Locate the cell with the specified text and output its (x, y) center coordinate. 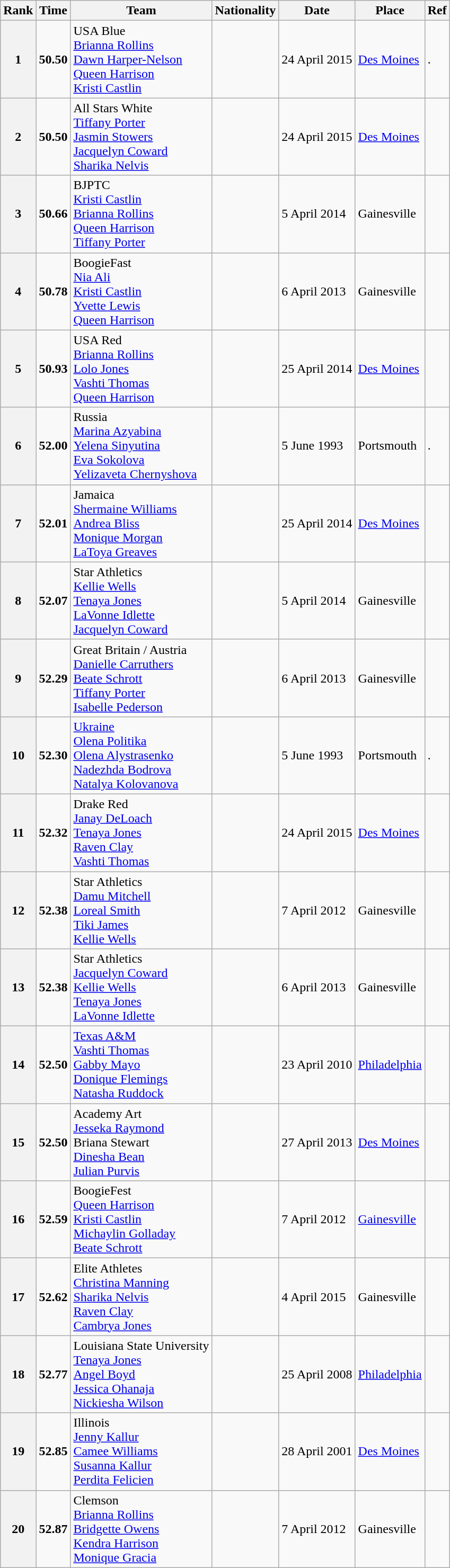
RussiaMarina AzyabinaYelena SinyutinaEva SokolovaYelizaveta Chernyshova (141, 446)
52.30 (53, 755)
6 (18, 446)
50.93 (53, 369)
18 (18, 1374)
19 (18, 1451)
13 (18, 988)
52.07 (53, 601)
BoogieFastNia AliKristi CastlinYvette LewisQueen Harrison (141, 291)
52.00 (53, 446)
1 (18, 59)
4 April 2015 (317, 1297)
USA RedBrianna RollinsLolo JonesVashti ThomasQueen Harrison (141, 369)
17 (18, 1297)
52.87 (53, 1529)
52.77 (53, 1374)
Team (141, 11)
JamaicaShermaine WilliamsAndrea BlissMonique MorganLaToya Greaves (141, 523)
16 (18, 1220)
Rank (18, 11)
USA BlueBrianna RollinsDawn Harper-NelsonQueen HarrisonKristi Castlin (141, 59)
52.01 (53, 523)
All Stars WhiteTiffany PorterJasmin StowersJacquelyn CowardSharika Nelvis (141, 137)
Date (317, 11)
Elite AthletesChristina ManningSharika NelvisRaven ClayCambrya Jones (141, 1297)
Star AthleticsDamu MitchellLoreal SmithTiki JamesKellie Wells (141, 910)
2 (18, 137)
ClemsonBrianna RollinsBridgette OwensKendra HarrisonMonique Gracia (141, 1529)
52.29 (53, 678)
27 April 2013 (317, 1142)
9 (18, 678)
Ref (437, 11)
52.32 (53, 832)
23 April 2010 (317, 1065)
BJPTCKristi CastlinBrianna RollinsQueen HarrisonTiffany Porter (141, 214)
3 (18, 214)
10 (18, 755)
50.78 (53, 291)
52.59 (53, 1220)
52.62 (53, 1297)
7 (18, 523)
28 April 2001 (317, 1451)
BoogieFestQueen HarrisonKristi CastlinMichaylin GolladayBeate Schrott (141, 1220)
15 (18, 1142)
Place (390, 11)
Star AthleticsJacquelyn CowardKellie WellsTenaya JonesLaVonne Idlette (141, 988)
14 (18, 1065)
5 (18, 369)
20 (18, 1529)
12 (18, 910)
Louisiana State UniversityTenaya JonesAngel BoydJessica OhanajaNickiesha Wilson (141, 1374)
Drake RedJanay DeLoachTenaya JonesRaven ClayVashti Thomas (141, 832)
Texas A&MVashti ThomasGabby MayoDonique FlemingsNatasha Ruddock (141, 1065)
4 (18, 291)
Nationality (245, 11)
Great Britain / AustriaDanielle CarruthersBeate SchrottTiffany PorterIsabelle Pederson (141, 678)
UkraineOlena PolitikaOlena AlystrasenkoNadezhda BodrovaNatalya Kolovanova (141, 755)
IllinoisJenny KallurCamee WilliamsSusanna KallurPerdita Felicien (141, 1451)
50.66 (53, 214)
Star AthleticsKellie WellsTenaya JonesLaVonne IdletteJacquelyn Coward (141, 601)
8 (18, 601)
25 April 2008 (317, 1374)
Academy ArtJesseka RaymondBriana StewartDinesha BeanJulian Purvis (141, 1142)
52.85 (53, 1451)
11 (18, 832)
Time (53, 11)
